Determine the (X, Y) coordinate at the center of the cell enclosing the given text.  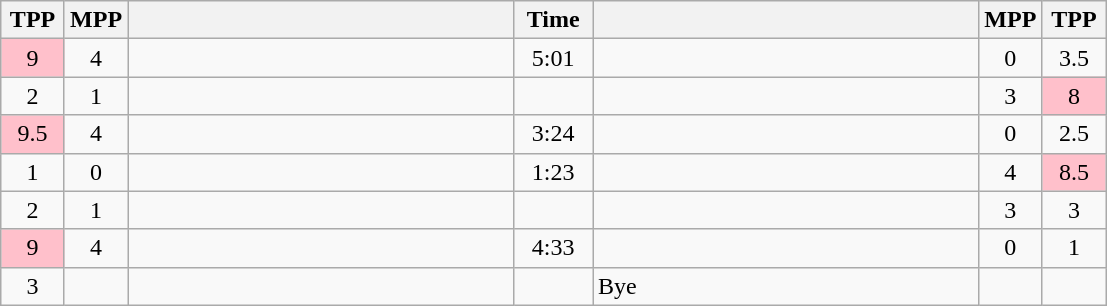
9.5 (33, 134)
8.5 (1074, 172)
8 (1074, 96)
5:01 (554, 58)
Time (554, 20)
2.5 (1074, 134)
3:24 (554, 134)
1:23 (554, 172)
3.5 (1074, 58)
4:33 (554, 248)
Bye (785, 286)
